Identify which cell holds the provided text, then report its (x, y) central coordinate. 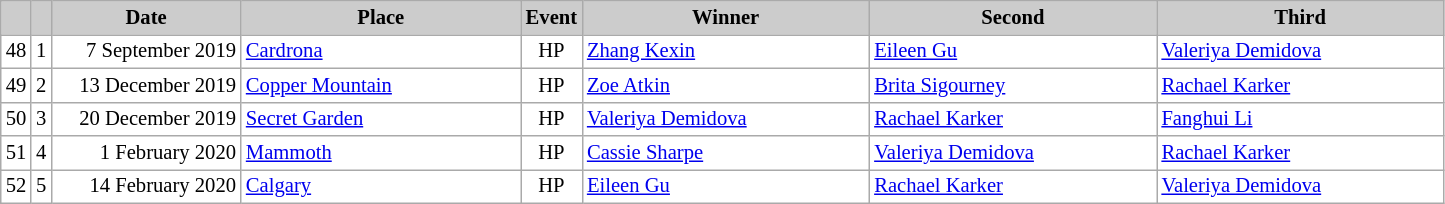
50 (16, 119)
Winner (726, 17)
5 (41, 186)
1 (41, 51)
51 (16, 153)
7 September 2019 (146, 51)
48 (16, 51)
Date (146, 17)
3 (41, 119)
Cardrona (381, 51)
Mammoth (381, 153)
14 February 2020 (146, 186)
Fanghui Li (1300, 119)
Calgary (381, 186)
4 (41, 153)
Secret Garden (381, 119)
Third (1300, 17)
Zoe Atkin (726, 85)
Zhang Kexin (726, 51)
20 December 2019 (146, 119)
Copper Mountain (381, 85)
Brita Sigourney (1012, 85)
13 December 2019 (146, 85)
49 (16, 85)
1 February 2020 (146, 153)
Event (552, 17)
Second (1012, 17)
2 (41, 85)
52 (16, 186)
Place (381, 17)
Cassie Sharpe (726, 153)
